From the cell containing the given text, extract its center point as (x, y) coordinate. 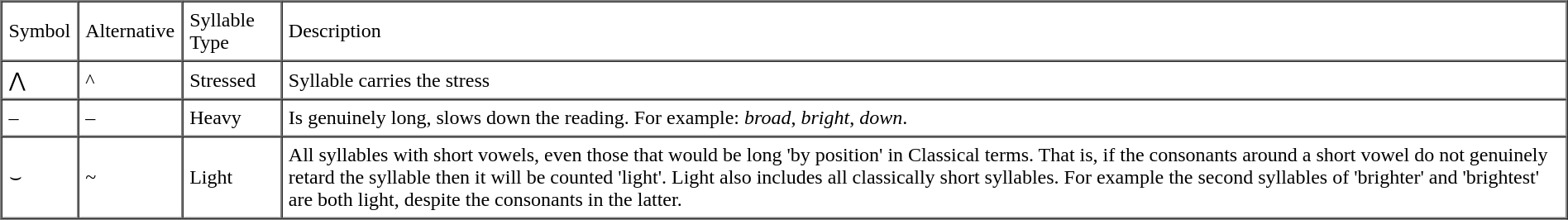
Alternative (130, 31)
^ (130, 80)
Symbol (40, 31)
Syllable Type (232, 31)
Light (232, 177)
Heavy (232, 117)
Description (925, 31)
Syllable carries the stress (925, 80)
Is genuinely long, slows down the reading. For example: broad, bright, down. (925, 117)
Stressed (232, 80)
⋀ (40, 80)
⌣ (40, 177)
~ (130, 177)
